From the cell containing the given text, extract its center point as (x, y) coordinate. 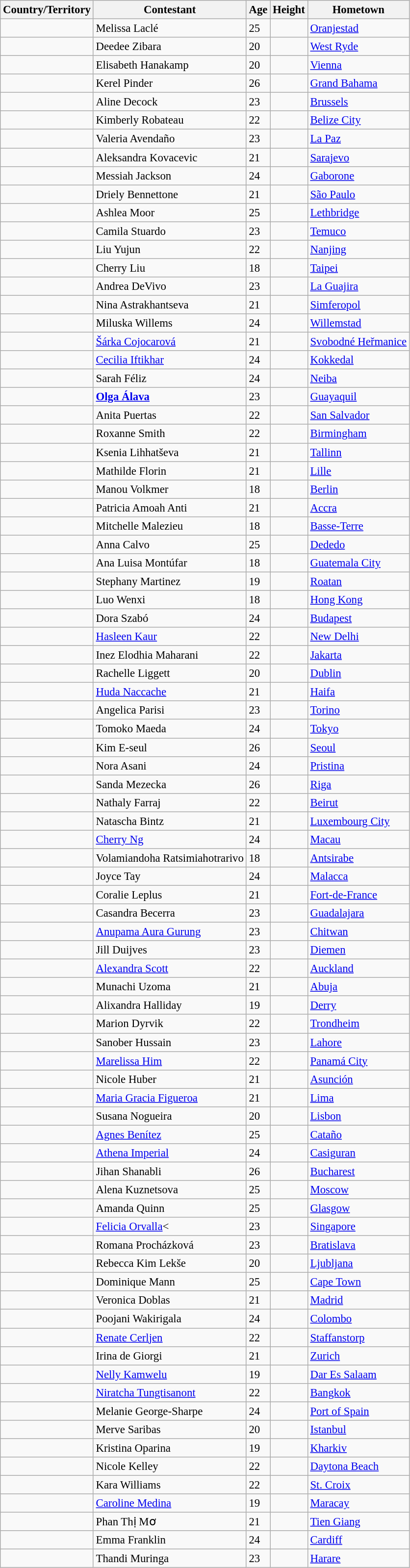
Haifa (358, 692)
Olga Álava (170, 397)
Lisbon (358, 1116)
Tallinn (358, 452)
Ljubljana (358, 1263)
Elisabeth Hanakamp (170, 65)
Anna Calvo (170, 544)
Lahore (358, 1042)
Singapore (358, 1227)
La Paz (358, 139)
Huda Naccache (170, 692)
Ashlea Moor (170, 212)
Dora Szabó (170, 618)
Staffanstorp (358, 1337)
Age (258, 10)
Bangkok (358, 1392)
La Guajira (358, 286)
Messiah Jackson (170, 176)
Bratislava (358, 1245)
New Delhi (358, 637)
Height (289, 10)
Belize City (358, 120)
Kokkedal (358, 360)
Kerel Pinder (170, 83)
Cherry Ng (170, 840)
Aline Decock (170, 102)
Mathilde Florin (170, 471)
Pristina (358, 766)
Casiguran (358, 1153)
Neiba (358, 379)
Cherry Liu (170, 268)
Nicole Huber (170, 1079)
Andrea DeVivo (170, 286)
São Paulo (358, 194)
Sarah Féliz (170, 379)
Willemstad (358, 323)
Jihan Shanabli (170, 1171)
Kimberly Robateau (170, 120)
San Salvador (358, 415)
Anupama Aura Gurung (170, 932)
Grand Bahama (358, 83)
Veronica Doblas (170, 1300)
Sanda Mezecka (170, 784)
Oranjestad (358, 28)
Kharkiv (358, 1448)
Thandi Muringa (170, 1559)
Chitwan (358, 932)
Angelica Parisi (170, 711)
Maria Gracia Figueroa (170, 1098)
Susana Nogueira (170, 1116)
Irina de Giorgi (170, 1356)
Birmingham (358, 434)
Camila Stuardo (170, 231)
Jill Duijves (170, 950)
Marion Dyrvik (170, 1024)
Emma Franklin (170, 1540)
Athena Imperial (170, 1153)
Roatan (358, 581)
Port of Spain (358, 1411)
Torino (358, 711)
Phan Thị Mơ (170, 1522)
Kim E-seul (170, 747)
Poojani Wakirigala (170, 1319)
West Ryde (358, 47)
Felicia Orvalla< (170, 1227)
Nathaly Farraj (170, 802)
Marelissa Him (170, 1061)
Aleksandra Kovacevic (170, 157)
Lima (358, 1098)
Amanda Quinn (170, 1208)
Beirut (358, 802)
Melissa Laclé (170, 28)
Mitchelle Malezieu (170, 526)
Tomoko Maeda (170, 729)
Alena Kuznetsova (170, 1190)
Colombo (358, 1319)
Kristina Oparina (170, 1448)
Harare (358, 1559)
St. Croix (358, 1485)
Diemen (358, 950)
Country/Territory (47, 10)
Brussels (358, 102)
Budapest (358, 618)
Cecilia Iftikhar (170, 360)
Hong Kong (358, 600)
Hometown (358, 10)
Antsirabe (358, 858)
Tokyo (358, 729)
Derry (358, 1005)
Tien Giang (358, 1522)
Coralie Leplus (170, 895)
Guatemala City (358, 563)
Gaborone (358, 176)
Auckland (358, 969)
Dar Es Salaam (358, 1374)
Rachelle Liggett (170, 673)
Maracay (358, 1503)
Accra (358, 508)
Cardiff (358, 1540)
Luxembourg City (358, 821)
Inez Elodhia Maharani (170, 655)
Renate Cerljen (170, 1337)
Nora Asani (170, 766)
Casandra Becerra (170, 913)
Riga (358, 784)
Madrid (358, 1300)
Stephany Martinez (170, 581)
Simferopol (358, 305)
Rebecca Kim Lekše (170, 1263)
Temuco (358, 231)
Svobodné Heřmanice (358, 342)
Glasgow (358, 1208)
Panamá City (358, 1061)
Roxanne Smith (170, 434)
Deedee Zibara (170, 47)
Dominique Mann (170, 1282)
Macau (358, 840)
Vienna (358, 65)
Sarajevo (358, 157)
Lethbridge (358, 212)
Basse-Terre (358, 526)
Trondheim (358, 1024)
Abuja (358, 987)
Seoul (358, 747)
Manou Volkmer (170, 489)
Taipei (358, 268)
Hasleen Kaur (170, 637)
Alexandra Scott (170, 969)
Contestant (170, 10)
Joyce Tay (170, 876)
Ana Luisa Montúfar (170, 563)
Šárka Cojocarová (170, 342)
Niratcha Tungtisanont (170, 1392)
Cape Town (358, 1282)
Caroline Medina (170, 1503)
Agnes Benítez (170, 1134)
Miluska Willems (170, 323)
Merve Saribas (170, 1430)
Cataño (358, 1134)
Jakarta (358, 655)
Guadalajara (358, 913)
Driely Bennettone (170, 194)
Liu Yujun (170, 250)
Sanober Hussain (170, 1042)
Fort-de-France (358, 895)
Berlin (358, 489)
Valeria Avendaño (170, 139)
Moscow (358, 1190)
Dublin (358, 673)
Anita Puertas (170, 415)
Nelly Kamwelu (170, 1374)
Alixandra Halliday (170, 1005)
Patricia Amoah Anti (170, 508)
Nina Astrakhantseva (170, 305)
Lille (358, 471)
Nicole Kelley (170, 1466)
Kara Williams (170, 1485)
Ksenia Lihhatševa (170, 452)
Istanbul (358, 1430)
Daytona Beach (358, 1466)
Volamiandoha Ratsimiahotrarivo (170, 858)
Romana Procházková (170, 1245)
Melanie George-Sharpe (170, 1411)
Zurich (358, 1356)
Munachi Uzoma (170, 987)
Asunción (358, 1079)
Natascha Bintz (170, 821)
Bucharest (358, 1171)
Dededo (358, 544)
Guayaquil (358, 397)
Luo Wenxi (170, 600)
Nanjing (358, 250)
Malacca (358, 876)
